Determine the (X, Y) coordinate at the center of the cell enclosing the given text.  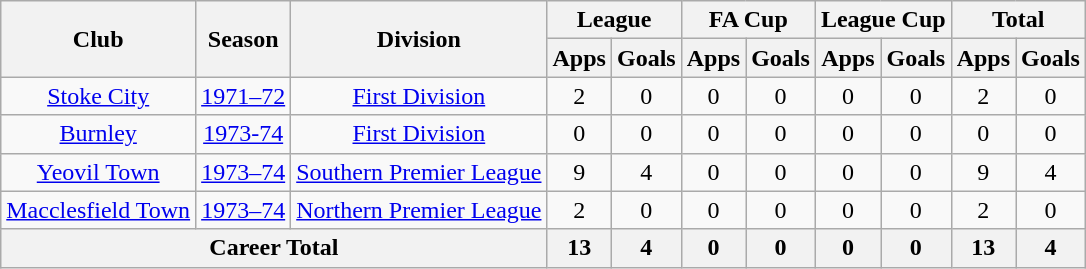
Southern Premier League (419, 172)
Yeovil Town (98, 172)
Club (98, 39)
Macclesfield Town (98, 210)
1971–72 (244, 96)
Career Total (274, 248)
Burnley (98, 134)
Division (419, 39)
League Cup (883, 20)
Stoke City (98, 96)
FA Cup (748, 20)
League (614, 20)
Northern Premier League (419, 210)
1973-74 (244, 134)
Season (244, 39)
Total (1018, 20)
